Provide the (x, y) coordinate of the cell's center where the given text is located.  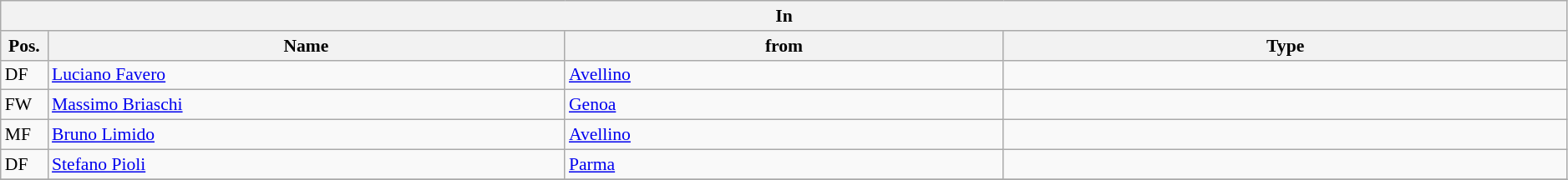
MF (24, 135)
Type (1285, 46)
In (784, 16)
FW (24, 105)
Name (306, 46)
Parma (784, 164)
Luciano Favero (306, 75)
Pos. (24, 46)
from (784, 46)
Genoa (784, 105)
Stefano Pioli (306, 164)
Bruno Limido (306, 135)
Massimo Briaschi (306, 105)
